Locate the cell with the specified text and output its [X, Y] center coordinate. 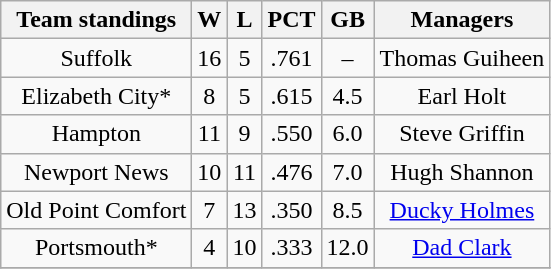
W [210, 20]
PCT [292, 20]
.550 [292, 134]
Ducky Holmes [462, 210]
– [348, 58]
Old Point Comfort [96, 210]
6.0 [348, 134]
12.0 [348, 248]
13 [244, 210]
.761 [292, 58]
Portsmouth* [96, 248]
L [244, 20]
Suffolk [96, 58]
7.0 [348, 172]
Hampton [96, 134]
9 [244, 134]
Dad Clark [462, 248]
Managers [462, 20]
16 [210, 58]
.615 [292, 96]
4.5 [348, 96]
Team standings [96, 20]
GB [348, 20]
Hugh Shannon [462, 172]
Steve Griffin [462, 134]
.350 [292, 210]
Thomas Guiheen [462, 58]
Elizabeth City* [96, 96]
4 [210, 248]
.476 [292, 172]
8 [210, 96]
7 [210, 210]
Earl Holt [462, 96]
Newport News [96, 172]
.333 [292, 248]
8.5 [348, 210]
